For the text-containing cell, return its midpoint in (X, Y) coordinate format. 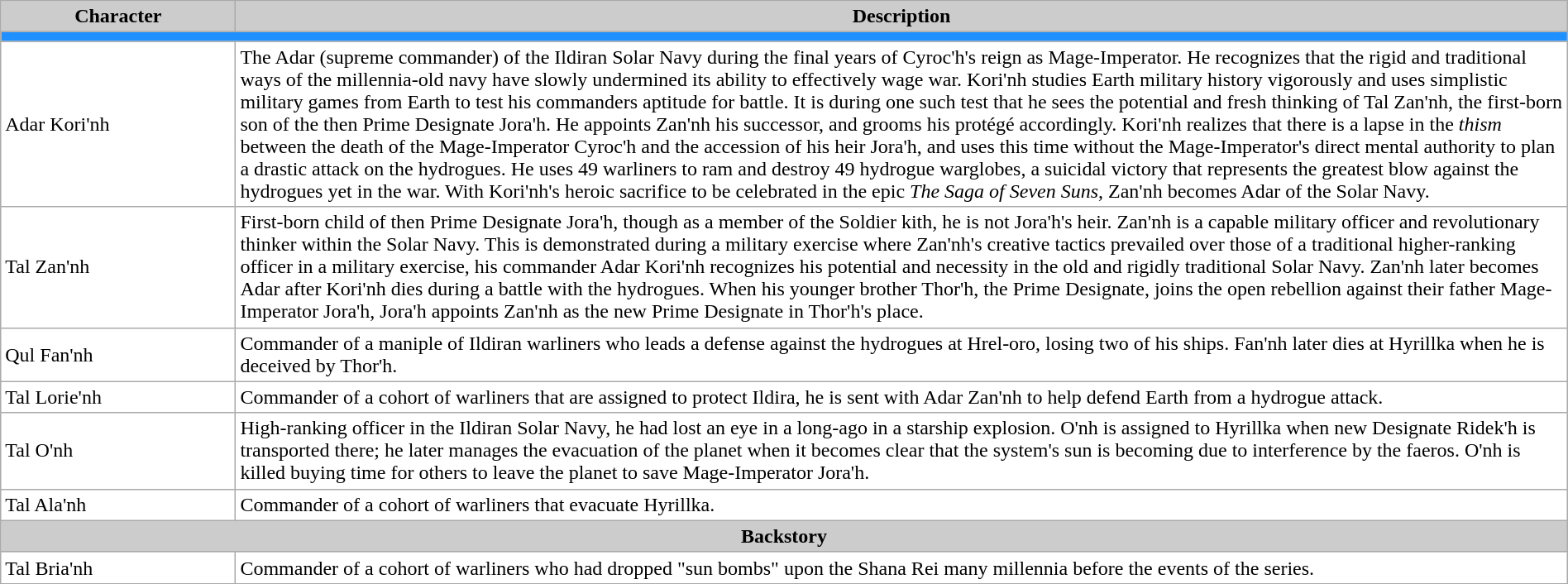
Commander of a cohort of warliners that evacuate Hyrillka. (901, 505)
Tal O'nh (118, 451)
Commander of a cohort of warliners who had dropped "sun bombs" upon the Shana Rei many millennia before the events of the series. (901, 567)
Qul Fan'nh (118, 354)
Tal Bria'nh (118, 567)
Character (118, 17)
Tal Ala'nh (118, 505)
Backstory (784, 536)
Tal Lorie'nh (118, 397)
Commander of a cohort of warliners that are assigned to protect Ildira, he is sent with Adar Zan'nh to help defend Earth from a hydrogue attack. (901, 397)
Adar Kori'nh (118, 124)
Tal Zan'nh (118, 267)
Description (901, 17)
